Scan for the cell matching the given text and deliver its [x, y] coordinate at center. 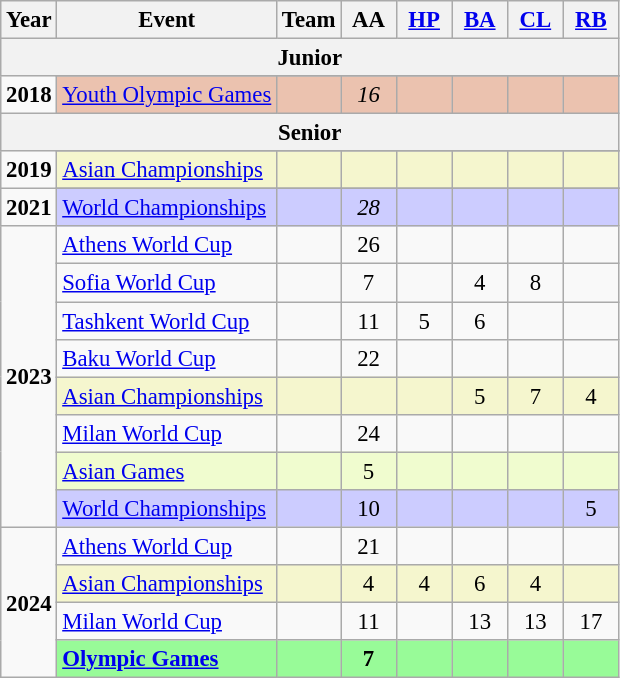
RB [591, 20]
Asian Games [167, 471]
2023 [29, 376]
Event [167, 20]
8 [536, 283]
HP [424, 20]
22 [369, 358]
Year [29, 20]
Sofia World Cup [167, 283]
AA [369, 20]
24 [369, 433]
Olympic Games [167, 659]
21 [369, 546]
2019 [29, 170]
Tashkent World Cup [167, 321]
CL [536, 20]
26 [369, 245]
Youth Olympic Games [167, 95]
2021 [29, 208]
Senior [310, 133]
Team [309, 20]
2024 [29, 602]
BA [480, 20]
16 [369, 95]
10 [369, 509]
28 [369, 208]
17 [591, 621]
Baku World Cup [167, 358]
Junior [310, 58]
2018 [29, 95]
